From the cell containing the given text, extract its center point as [X, Y] coordinate. 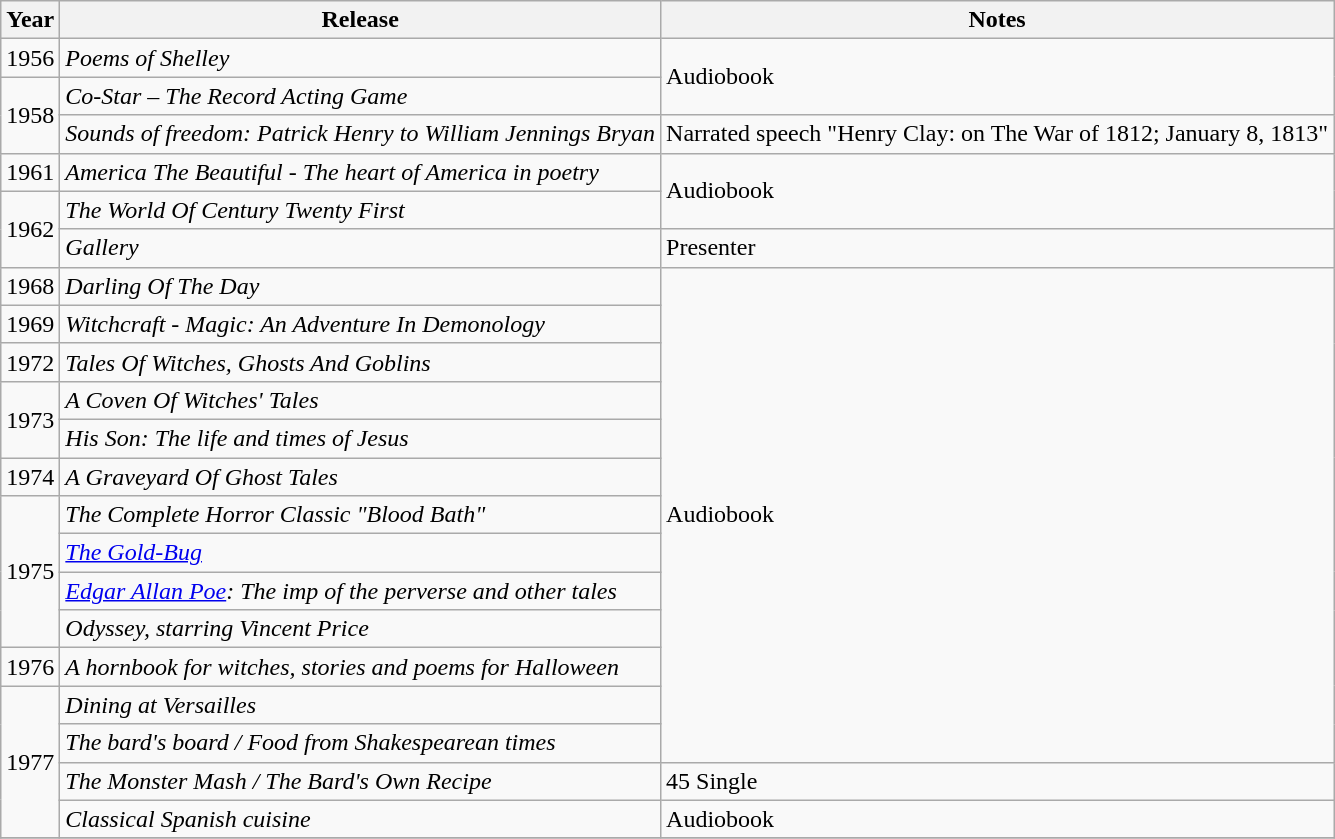
His Son: The life and times of Jesus [360, 438]
1972 [30, 362]
Witchcraft - Magic: An Adventure In Demonology [360, 324]
1962 [30, 229]
1975 [30, 572]
1961 [30, 172]
America The Beautiful - The heart of America in poetry [360, 172]
Release [360, 20]
The World Of Century Twenty First [360, 210]
1974 [30, 477]
1968 [30, 286]
The Complete Horror Classic "Blood Bath" [360, 515]
Edgar Allan Poe: The imp of the perverse and other tales [360, 591]
A Graveyard Of Ghost Tales [360, 477]
Presenter [998, 248]
1956 [30, 58]
1976 [30, 667]
Tales Of Witches, Ghosts And Goblins [360, 362]
The Monster Mash / The Bard's Own Recipe [360, 781]
A Coven Of Witches' Tales [360, 400]
Poems of Shelley [360, 58]
Sounds of freedom: Patrick Henry to William Jennings Bryan [360, 134]
1977 [30, 762]
1969 [30, 324]
45 Single [998, 781]
1958 [30, 115]
A hornbook for witches, stories and poems for Halloween [360, 667]
Classical Spanish cuisine [360, 819]
The Gold-Bug [360, 553]
Odyssey, starring Vincent Price [360, 629]
Year [30, 20]
The bard's board / Food from Shakespearean times [360, 743]
Darling Of The Day [360, 286]
Dining at Versailles [360, 705]
Narrated speech "Henry Clay: on The War of 1812; January 8, 1813" [998, 134]
Co-Star – The Record Acting Game [360, 96]
Gallery [360, 248]
1973 [30, 419]
Notes [998, 20]
